Detect which cell encompasses the target text, then output its (X, Y) center coordinate. 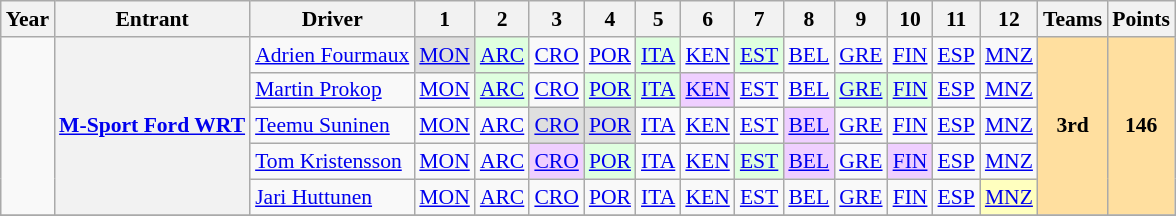
6 (707, 19)
Year (28, 19)
3 (556, 19)
Entrant (152, 19)
12 (1009, 19)
Points (1141, 19)
Teams (1072, 19)
M-Sport Ford WRT (152, 126)
8 (808, 19)
146 (1141, 126)
Tom Kristensson (332, 162)
11 (956, 19)
1 (444, 19)
Driver (332, 19)
Martin Prokop (332, 90)
4 (610, 19)
9 (860, 19)
2 (502, 19)
Jari Huttunen (332, 197)
3rd (1072, 126)
Teemu Suninen (332, 126)
5 (658, 19)
10 (910, 19)
7 (760, 19)
Adrien Fourmaux (332, 55)
